From the cell containing the given text, extract its center point as [x, y] coordinate. 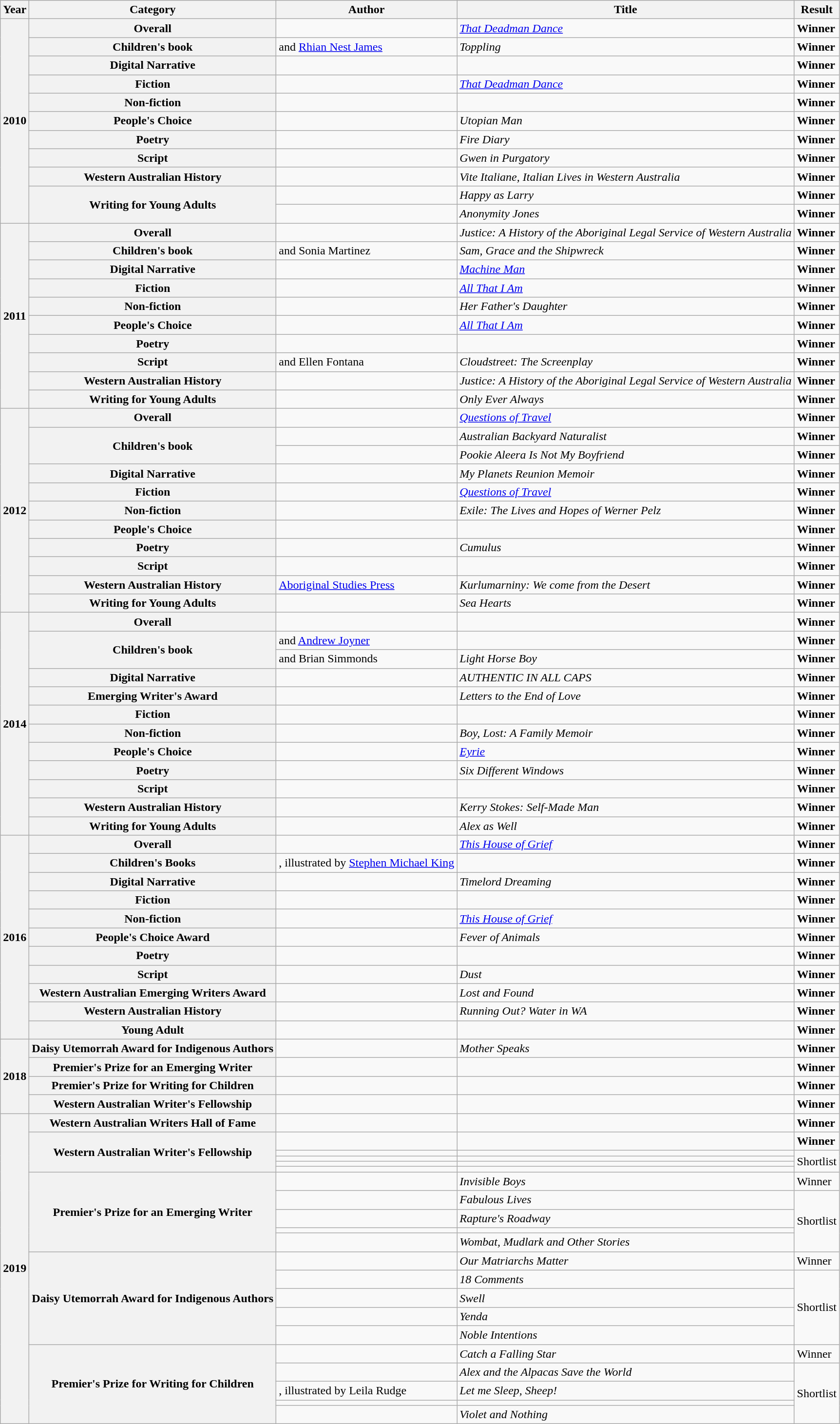
Light Horse Boy [626, 659]
Children's Books [153, 863]
My Planets Reunion Memoir [626, 473]
Boy, Lost: A Family Memoir [626, 733]
Sea Hearts [626, 603]
, illustrated by Stephen Michael King [366, 863]
Letters to the End of Love [626, 696]
Catch a Falling Star [626, 1353]
Author [366, 10]
Running Out? Water in WA [626, 1011]
Young Adult [153, 1030]
Alex as Well [626, 826]
Noble Intentions [626, 1335]
Yenda [626, 1316]
and Sonia Martinez [366, 251]
People's Choice Award [153, 937]
Sam, Grace and the Shipwreck [626, 251]
Machine Man [626, 269]
Swell [626, 1298]
Gwen in Purgatory [626, 158]
2014 [15, 724]
Cumulus [626, 548]
Western Australian Writers Hall of Fame [153, 1122]
Australian Backyard Naturalist [626, 436]
2018 [15, 1076]
and Ellen Fontana [366, 362]
Title [626, 10]
Kurlumarniny: We come from the Desert [626, 585]
Pookie Aleera Is Not My Boyfriend [626, 455]
Cloudstreet: The Screenplay [626, 362]
Aboriginal Studies Press [366, 585]
Her Father's Daughter [626, 307]
Six Different Windows [626, 770]
Year [15, 10]
Utopian Man [626, 121]
Dust [626, 974]
18 Comments [626, 1279]
AUTHENTIC IN ALL CAPS [626, 677]
Violet and Nothing [626, 1415]
Rapture's Roadway [626, 1218]
2019 [15, 1268]
Alex and the Alpacas Save the World [626, 1372]
Let me Sleep, Sheep! [626, 1391]
Result [817, 10]
Eyrie [626, 751]
2016 [15, 938]
Kerry Stokes: Self-Made Man [626, 807]
Timelord Dreaming [626, 882]
2012 [15, 511]
and Rhian Nest James [366, 47]
and Andrew Joyner [366, 640]
Toppling [626, 47]
Mother Speaks [626, 1048]
Fever of Animals [626, 937]
Western Australian Emerging Writers Award [153, 993]
Fabulous Lives [626, 1200]
Anonymity Jones [626, 213]
Invisible Boys [626, 1181]
Only Ever Always [626, 399]
Fire Diary [626, 139]
Vite Italiane, Italian Lives in Western Australia [626, 176]
Happy as Larry [626, 195]
Category [153, 10]
Emerging Writer's Award [153, 696]
Our Matriarchs Matter [626, 1261]
, illustrated by Leila Rudge [366, 1391]
2010 [15, 121]
Lost and Found [626, 993]
2011 [15, 316]
Wombat, Mudlark and Other Stories [626, 1242]
Exile: The Lives and Hopes of Werner Pelz [626, 510]
and Brian Simmonds [366, 659]
